Return the (X, Y) coordinate for the center point of the cell that contains the specified text.  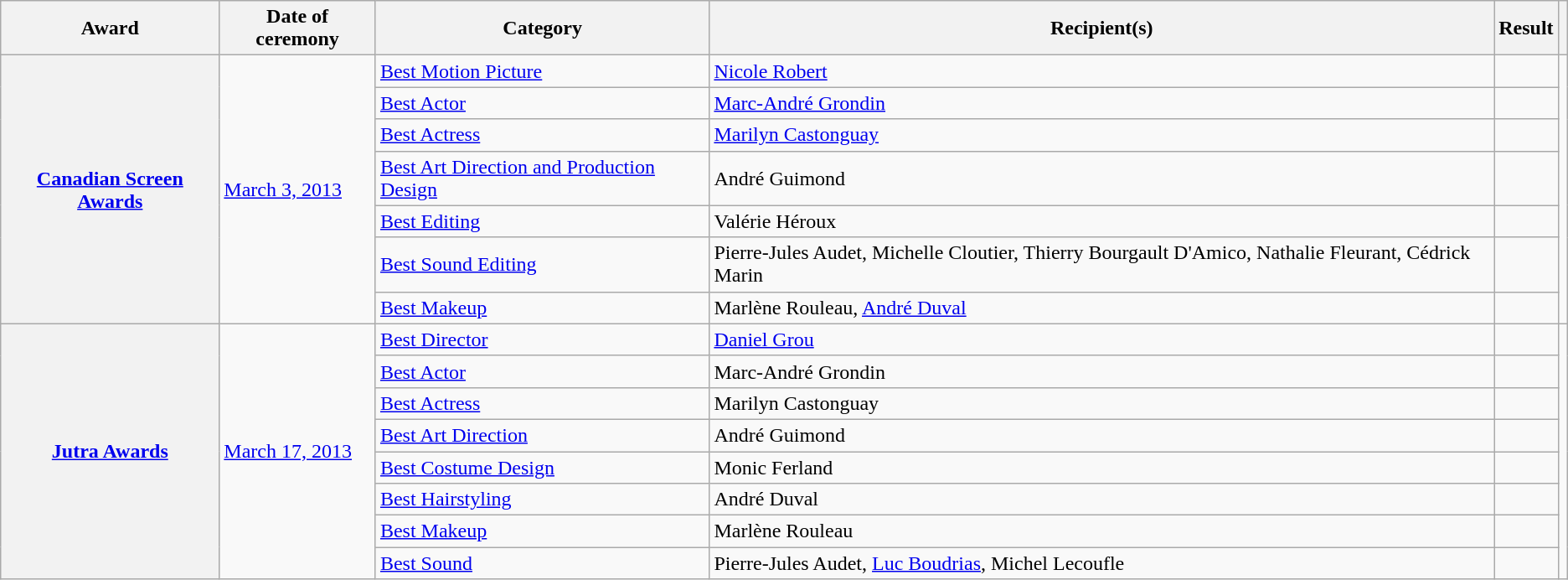
Date of ceremony (298, 28)
Valérie Héroux (1102, 221)
Best Sound (542, 563)
Best Editing (542, 221)
Category (542, 28)
March 17, 2013 (298, 451)
Pierre-Jules Audet, Michelle Cloutier, Thierry Bourgault D'Amico, Nathalie Fleurant, Cédrick Marin (1102, 265)
Daniel Grou (1102, 339)
Best Director (542, 339)
Best Hairstyling (542, 500)
Nicole Robert (1102, 71)
Result (1526, 28)
Best Costume Design (542, 467)
Jutra Awards (111, 451)
Best Art Direction (542, 435)
Marlène Rouleau, André Duval (1102, 308)
March 3, 2013 (298, 189)
Monic Ferland (1102, 467)
Marlène Rouleau (1102, 531)
Pierre-Jules Audet, Luc Boudrias, Michel Lecoufle (1102, 563)
Canadian Screen Awards (111, 189)
Recipient(s) (1102, 28)
Award (111, 28)
Best Art Direction and Production Design (542, 178)
Best Motion Picture (542, 71)
Best Sound Editing (542, 265)
André Duval (1102, 500)
